Scan for the cell matching the given text and deliver its [x, y] coordinate at center. 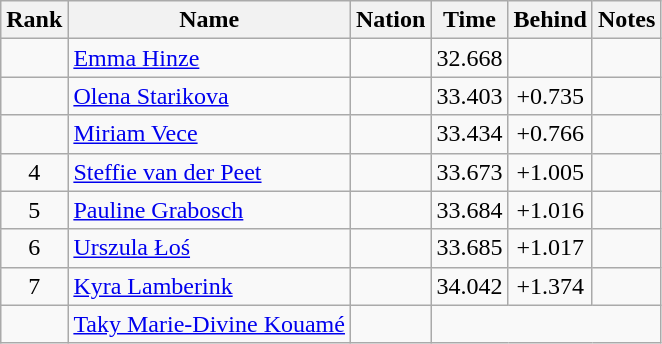
Time [470, 20]
+1.017 [550, 248]
Nation [390, 20]
Rank [34, 20]
+0.735 [550, 96]
Pauline Grabosch [210, 210]
6 [34, 248]
5 [34, 210]
Name [210, 20]
33.434 [470, 134]
33.403 [470, 96]
Miriam Vece [210, 134]
+1.016 [550, 210]
34.042 [470, 286]
Kyra Lamberink [210, 286]
32.668 [470, 58]
+0.766 [550, 134]
Emma Hinze [210, 58]
7 [34, 286]
33.685 [470, 248]
Taky Marie-Divine Kouamé [210, 324]
Urszula Łoś [210, 248]
4 [34, 172]
Olena Starikova [210, 96]
+1.005 [550, 172]
Behind [550, 20]
33.684 [470, 210]
33.673 [470, 172]
Steffie van der Peet [210, 172]
+1.374 [550, 286]
Notes [626, 20]
